From the cell containing the given text, extract its center point as (x, y) coordinate. 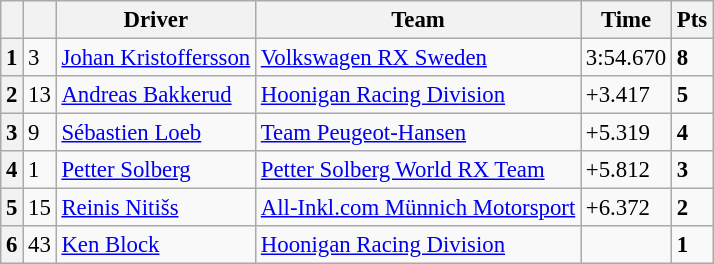
Johan Kristoffersson (156, 58)
3:54.670 (626, 58)
Volkswagen RX Sweden (418, 58)
43 (40, 245)
Time (626, 20)
15 (40, 208)
Ken Block (156, 245)
Petter Solberg World RX Team (418, 170)
Driver (156, 20)
9 (40, 133)
Team Peugeot-Hansen (418, 133)
+5.319 (626, 133)
6 (12, 245)
13 (40, 95)
8 (692, 58)
Sébastien Loeb (156, 133)
+5.812 (626, 170)
All-Inkl.com Münnich Motorsport (418, 208)
Team (418, 20)
Pts (692, 20)
+3.417 (626, 95)
Andreas Bakkerud (156, 95)
Reinis Nitišs (156, 208)
Petter Solberg (156, 170)
+6.372 (626, 208)
